Determine the (x, y) coordinate at the center of the cell enclosing the given text.  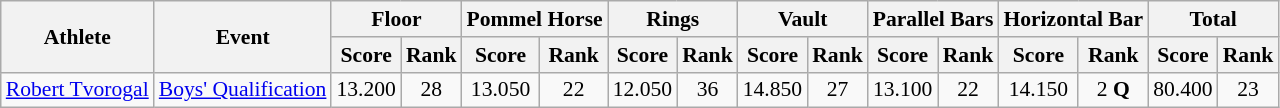
Vault (803, 19)
14.850 (772, 90)
27 (838, 90)
Pommel Horse (534, 19)
14.150 (1038, 90)
Floor (396, 19)
2 Q (1113, 90)
Event (243, 36)
Robert Tvorogal (78, 90)
Total (1213, 19)
23 (1248, 90)
13.200 (366, 90)
80.400 (1182, 90)
36 (708, 90)
Boys' Qualification (243, 90)
13.100 (903, 90)
28 (432, 90)
Rings (673, 19)
12.050 (642, 90)
Horizontal Bar (1073, 19)
Parallel Bars (934, 19)
Athlete (78, 36)
13.050 (500, 90)
